From the cell containing the given text, extract its center point as [x, y] coordinate. 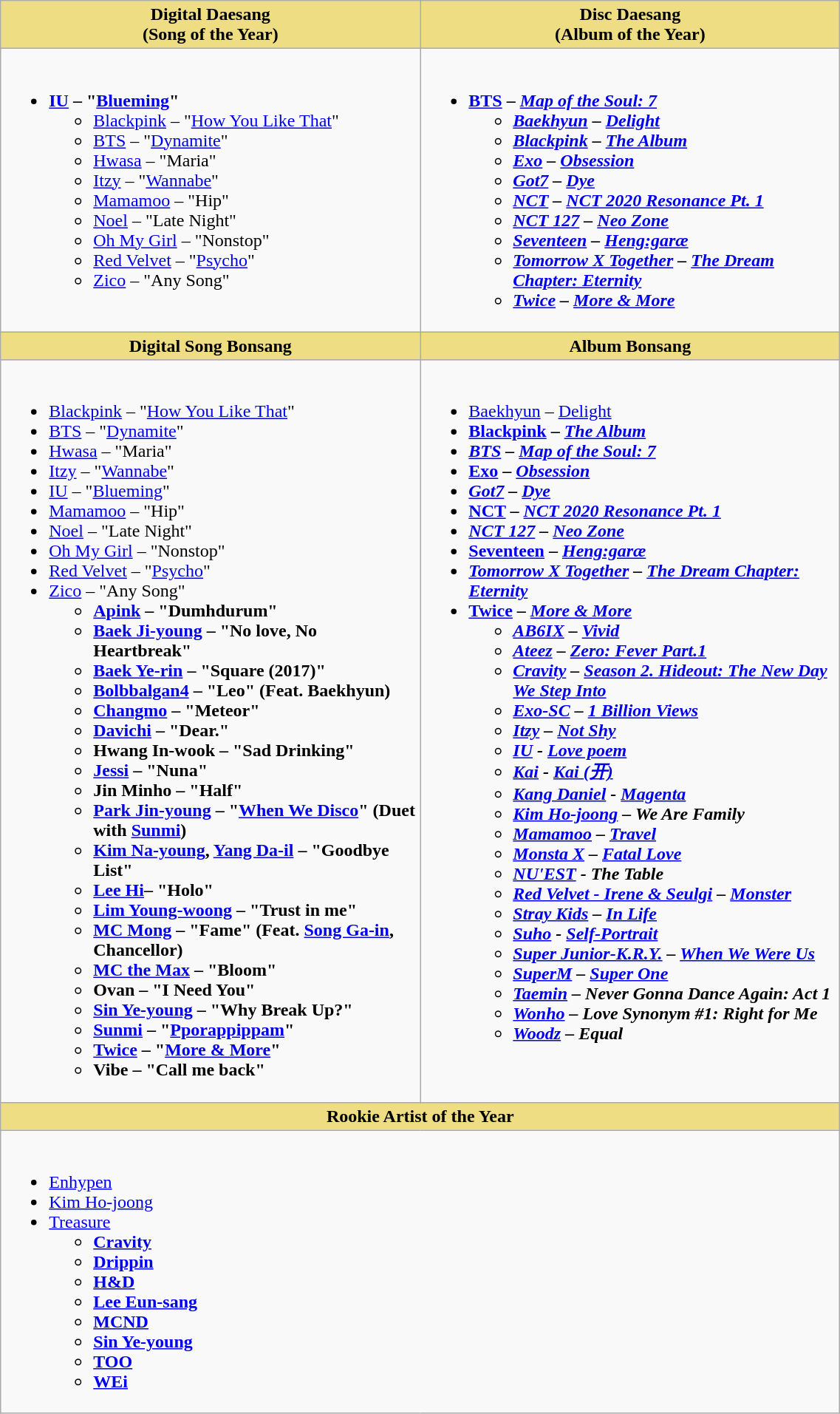
Digital Song Bonsang [211, 346]
Album Bonsang [630, 346]
Digital Daesang(Song of the Year) [211, 25]
Rookie Artist of the Year [420, 1116]
EnhypenKim Ho-joongTreasureCravityDrippinH&DLee Eun-sangMCNDSin Ye-youngTOOWEi [420, 1271]
Disc Daesang(Album of the Year) [630, 25]
